Pinpoint the cell where the given text exists, returning its (x, y) midpoint coordinate. 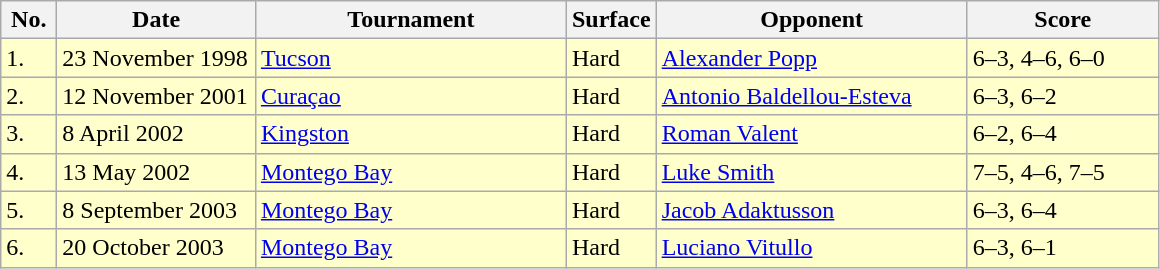
4. (29, 172)
Surface (611, 20)
Luciano Vitullo (812, 248)
6–3, 6–2 (1062, 96)
Roman Valent (812, 134)
Luke Smith (812, 172)
3. (29, 134)
Kingston (410, 134)
Antonio Baldellou-Esteva (812, 96)
Score (1062, 20)
23 November 1998 (156, 58)
Alexander Popp (812, 58)
8 April 2002 (156, 134)
6–3, 4–6, 6–0 (1062, 58)
20 October 2003 (156, 248)
13 May 2002 (156, 172)
Date (156, 20)
12 November 2001 (156, 96)
Curaçao (410, 96)
8 September 2003 (156, 210)
6–2, 6–4 (1062, 134)
5. (29, 210)
6–3, 6–4 (1062, 210)
Opponent (812, 20)
1. (29, 58)
Jacob Adaktusson (812, 210)
Tournament (410, 20)
No. (29, 20)
7–5, 4–6, 7–5 (1062, 172)
6. (29, 248)
6–3, 6–1 (1062, 248)
Tucson (410, 58)
2. (29, 96)
